Extract the (X, Y) coordinate from the center of the cell holding the provided text.  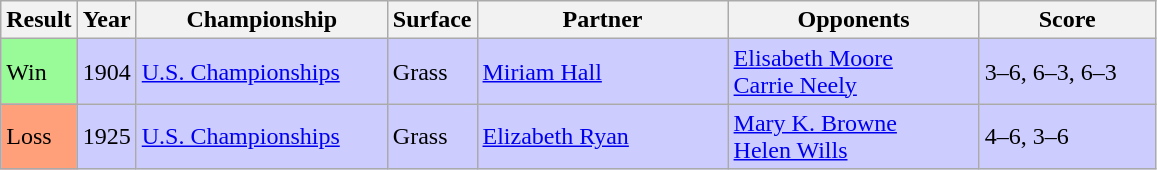
Championship (262, 20)
Elizabeth Ryan (602, 136)
Mary K. Browne Helen Wills (854, 136)
Partner (602, 20)
1904 (106, 72)
4–6, 3–6 (1067, 136)
3–6, 6–3, 6–3 (1067, 72)
Win (39, 72)
Surface (432, 20)
Year (106, 20)
Score (1067, 20)
Loss (39, 136)
Elisabeth Moore Carrie Neely (854, 72)
Miriam Hall (602, 72)
Opponents (854, 20)
1925 (106, 136)
Result (39, 20)
